Detect which cell encompasses the target text, then output its (x, y) center coordinate. 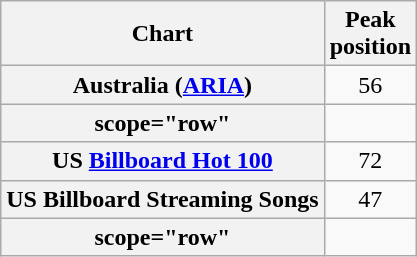
72 (370, 161)
Chart (162, 34)
56 (370, 85)
Peakposition (370, 34)
Australia (ARIA) (162, 85)
US Billboard Streaming Songs (162, 199)
US Billboard Hot 100 (162, 161)
47 (370, 199)
